Return the (X, Y) coordinate for the center point of the cell that contains the specified text.  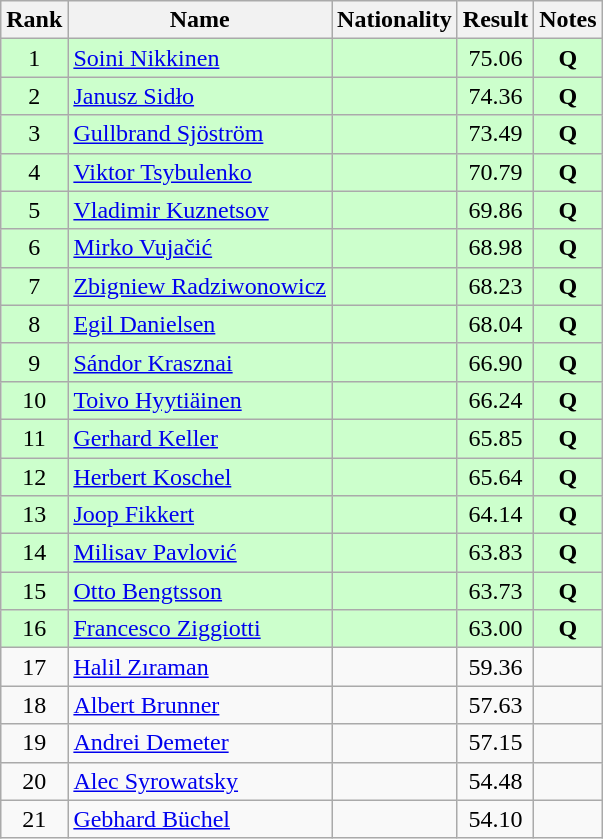
2 (34, 96)
Mirko Vujačić (200, 248)
Gullbrand Sjöström (200, 134)
Herbert Koschel (200, 477)
65.64 (495, 477)
64.14 (495, 515)
Zbigniew Radziwonowicz (200, 286)
Andrei Demeter (200, 743)
57.15 (495, 743)
66.24 (495, 400)
Rank (34, 20)
Egil Danielsen (200, 324)
Result (495, 20)
Joop Fikkert (200, 515)
Gebhard Büchel (200, 819)
4 (34, 172)
5 (34, 210)
Francesco Ziggiotti (200, 629)
63.00 (495, 629)
14 (34, 553)
Soini Nikkinen (200, 58)
54.48 (495, 781)
Sándor Krasznai (200, 362)
Milisav Pavlović (200, 553)
Vladimir Kuznetsov (200, 210)
17 (34, 667)
75.06 (495, 58)
54.10 (495, 819)
70.79 (495, 172)
13 (34, 515)
19 (34, 743)
68.04 (495, 324)
Viktor Tsybulenko (200, 172)
68.23 (495, 286)
7 (34, 286)
21 (34, 819)
69.86 (495, 210)
57.63 (495, 705)
68.98 (495, 248)
15 (34, 591)
18 (34, 705)
Janusz Sidło (200, 96)
65.85 (495, 438)
74.36 (495, 96)
12 (34, 477)
Toivo Hyytiäinen (200, 400)
73.49 (495, 134)
6 (34, 248)
63.73 (495, 591)
9 (34, 362)
20 (34, 781)
10 (34, 400)
Albert Brunner (200, 705)
Gerhard Keller (200, 438)
63.83 (495, 553)
1 (34, 58)
Nationality (395, 20)
Halil Zıraman (200, 667)
16 (34, 629)
11 (34, 438)
3 (34, 134)
66.90 (495, 362)
Otto Bengtsson (200, 591)
8 (34, 324)
Alec Syrowatsky (200, 781)
59.36 (495, 667)
Name (200, 20)
Notes (568, 20)
